Extract the (x, y) coordinate from the center of the cell holding the provided text.  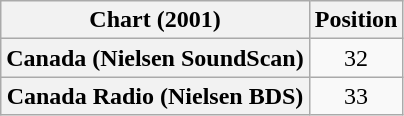
32 (356, 58)
Canada (Nielsen SoundScan) (155, 58)
Canada Radio (Nielsen BDS) (155, 96)
33 (356, 96)
Chart (2001) (155, 20)
Position (356, 20)
